Provide the (X, Y) coordinate of the cell's center where the given text is located.  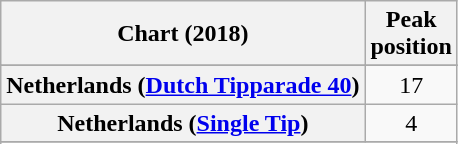
Netherlands (Dutch Tipparade 40) (183, 85)
Chart (2018) (183, 34)
4 (411, 123)
17 (411, 85)
Peak position (411, 34)
Netherlands (Single Tip) (183, 123)
